Output the (X, Y) coordinate of the center of the cell containing the given text.  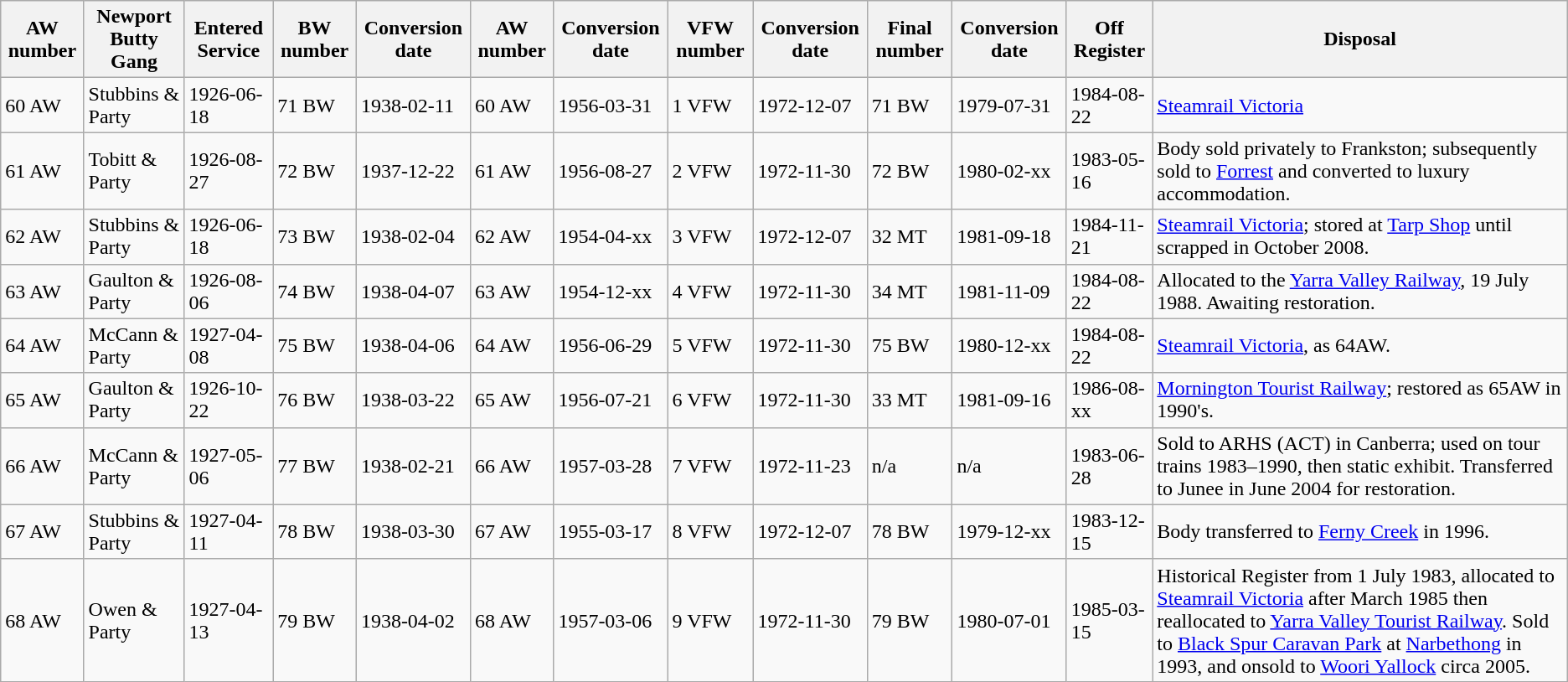
1979-07-31 (1009, 106)
1957-03-28 (611, 466)
1954-04-xx (611, 236)
1983-12-15 (1109, 531)
1926-08-27 (229, 171)
1956-06-29 (611, 345)
Off Register (1109, 39)
1956-03-31 (611, 106)
1972-11-23 (810, 466)
77 BW (315, 466)
32 MT (910, 236)
1979-12-xx (1009, 531)
1980-12-xx (1009, 345)
1985-03-15 (1109, 620)
1 VFW (710, 106)
7 VFW (710, 466)
4 VFW (710, 292)
Disposal (1360, 39)
VFW number (710, 39)
6 VFW (710, 400)
1938-03-22 (413, 400)
1954-12-xx (611, 292)
Steamrail Victoria; stored at Tarp Shop until scrapped in October 2008. (1360, 236)
Allocated to the Yarra Valley Railway, 19 July 1988. Awaiting restoration. (1360, 292)
Final number (910, 39)
Steamrail Victoria (1360, 106)
1986-08-xx (1109, 400)
1927-05-06 (229, 466)
1983-05-16 (1109, 171)
8 VFW (710, 531)
5 VFW (710, 345)
Body transferred to Ferny Creek in 1996. (1360, 531)
BW number (315, 39)
Owen & Party (134, 620)
1938-04-07 (413, 292)
1980-07-01 (1009, 620)
1938-02-11 (413, 106)
1937-12-22 (413, 171)
1981-09-16 (1009, 400)
1980-02-xx (1009, 171)
1956-08-27 (611, 171)
Body sold privately to Frankston; subsequently sold to Forrest and converted to luxury accommodation. (1360, 171)
Steamrail Victoria, as 64AW. (1360, 345)
Sold to ARHS (ACT) in Canberra; used on tour trains 1983–1990, then static exhibit. Transferred to Junee in June 2004 for restoration. (1360, 466)
1981-09-18 (1009, 236)
1927-04-13 (229, 620)
73 BW (315, 236)
33 MT (910, 400)
1984-11-21 (1109, 236)
1927-04-08 (229, 345)
3 VFW (710, 236)
2 VFW (710, 171)
1938-04-06 (413, 345)
1926-08-06 (229, 292)
1938-04-02 (413, 620)
1957-03-06 (611, 620)
Mornington Tourist Railway; restored as 65AW in 1990's. (1360, 400)
1983-06-28 (1109, 466)
Newport Butty Gang (134, 39)
74 BW (315, 292)
1981-11-09 (1009, 292)
34 MT (910, 292)
1956-07-21 (611, 400)
1955-03-17 (611, 531)
1938-03-30 (413, 531)
Tobitt & Party (134, 171)
9 VFW (710, 620)
Entered Service (229, 39)
1938-02-04 (413, 236)
1938-02-21 (413, 466)
76 BW (315, 400)
1926-10-22 (229, 400)
1927-04-11 (229, 531)
